Determine the (X, Y) coordinate at the center of the cell enclosing the given text.  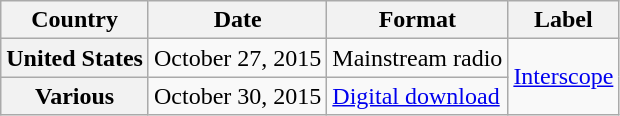
United States (75, 58)
Mainstream radio (418, 58)
October 27, 2015 (237, 58)
Label (564, 20)
October 30, 2015 (237, 96)
Various (75, 96)
Format (418, 20)
Interscope (564, 77)
Country (75, 20)
Digital download (418, 96)
Date (237, 20)
